Provide the (x, y) coordinate of the cell's center where the given text is located.  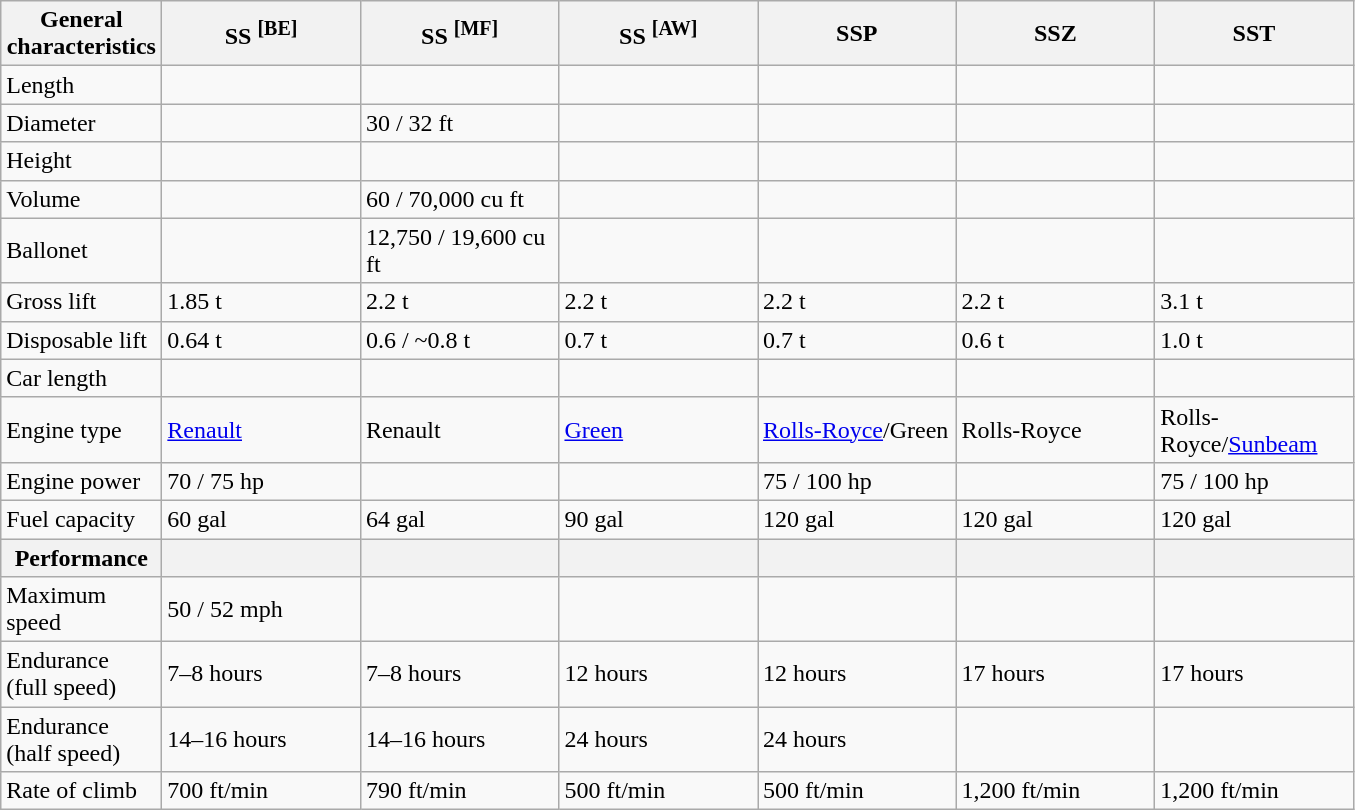
SS [MF] (460, 34)
0.64 t (262, 340)
Endurance(full speed) (82, 674)
Rolls-Royce/Green (858, 430)
Engine type (82, 430)
Car length (82, 378)
Volume (82, 199)
90 gal (658, 519)
Ballonet (82, 250)
0.6 / ~0.8 t (460, 340)
Length (82, 85)
700 ft/min (262, 791)
60 gal (262, 519)
50 / 52 mph (262, 610)
Gross lift (82, 302)
64 gal (460, 519)
Rate of climb (82, 791)
Green (658, 430)
Rolls-Royce/Sunbeam (1254, 430)
Diameter (82, 123)
SSP (858, 34)
Rolls-Royce (1056, 430)
70 / 75 hp (262, 481)
60 / 70,000 cu ft (460, 199)
3.1 t (1254, 302)
Performance (82, 557)
Height (82, 161)
Fuel capacity (82, 519)
SS [AW] (658, 34)
Endurance(half speed) (82, 740)
12,750 / 19,600 cu ft (460, 250)
SS [BE] (262, 34)
Disposable lift (82, 340)
790 ft/min (460, 791)
Engine power (82, 481)
Maximum speed (82, 610)
30 / 32 ft (460, 123)
1.85 t (262, 302)
0.6 t (1056, 340)
SSZ (1056, 34)
1.0 t (1254, 340)
SST (1254, 34)
General characteristics (82, 34)
